Scan for the cell matching the given text and deliver its (x, y) coordinate at center. 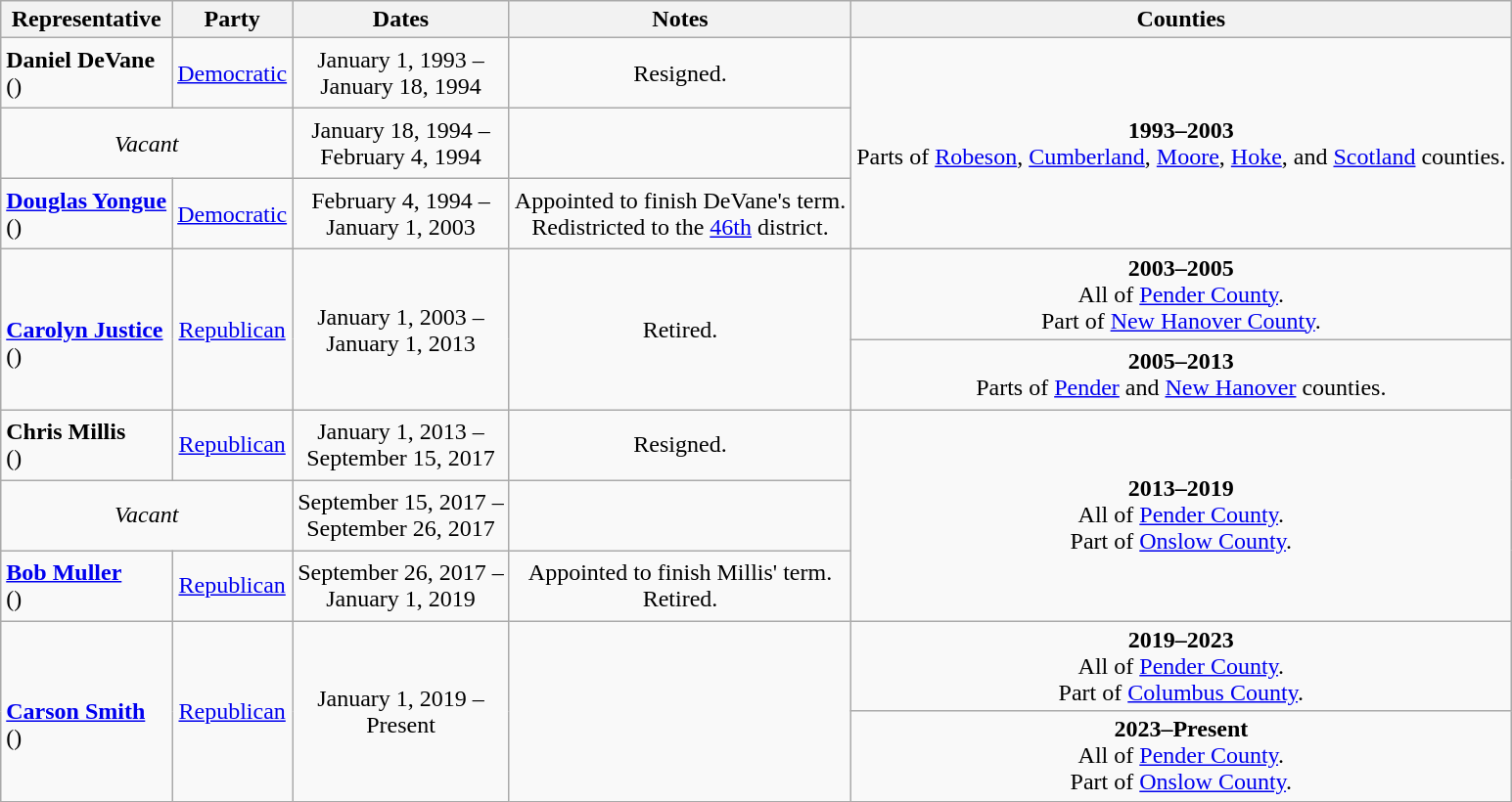
January 18, 1994 – February 4, 1994 (401, 144)
Carolyn Justice() (86, 330)
Carson Smith() (86, 711)
1993–2003 Parts of Robeson, Cumberland, Moore, Hoke, and Scotland counties. (1181, 144)
2003–2005 All of Pender County. Part of New Hanover County. (1181, 294)
Bob Muller() (86, 586)
Party (233, 20)
Retired. (679, 330)
2013–2019 All of Pender County. Part of Onslow County. (1181, 515)
January 1, 2013 – September 15, 2017 (401, 445)
January 1, 2003 – January 1, 2013 (401, 330)
Representative (86, 20)
Daniel DeVane() (86, 73)
February 4, 1994 – January 1, 2003 (401, 214)
2019–2023 All of Pender County. Part of Columbus County. (1181, 666)
Chris Millis() (86, 445)
Notes (679, 20)
Appointed to finish Millis' term. Retired. (679, 586)
September 15, 2017 – September 26, 2017 (401, 515)
January 1, 2019 – Present (401, 711)
Douglas Yongue() (86, 214)
Counties (1181, 20)
September 26, 2017 – January 1, 2019 (401, 586)
Appointed to finish DeVane's term. Redistricted to the 46th district. (679, 214)
Dates (401, 20)
January 1, 1993 – January 18, 1994 (401, 73)
2005–2013 Parts of Pender and New Hanover counties. (1181, 375)
2023–Present All of Pender County. Part of Onslow County. (1181, 756)
